Search for the cell housing the specified text and yield its (x, y) center coordinate. 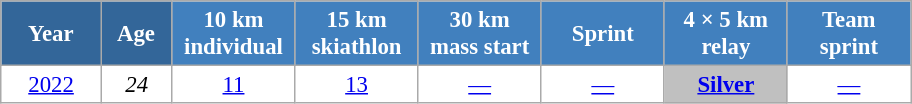
2022 (52, 85)
24 (136, 85)
Sprint (602, 34)
11 (234, 85)
Silver (726, 85)
Year (52, 34)
Team sprint (848, 34)
30 km mass start (480, 34)
4 × 5 km relay (726, 34)
13 (356, 85)
10 km individual (234, 34)
Age (136, 34)
15 km skiathlon (356, 34)
